Determine the [x, y] coordinate at the center of the cell enclosing the given text.  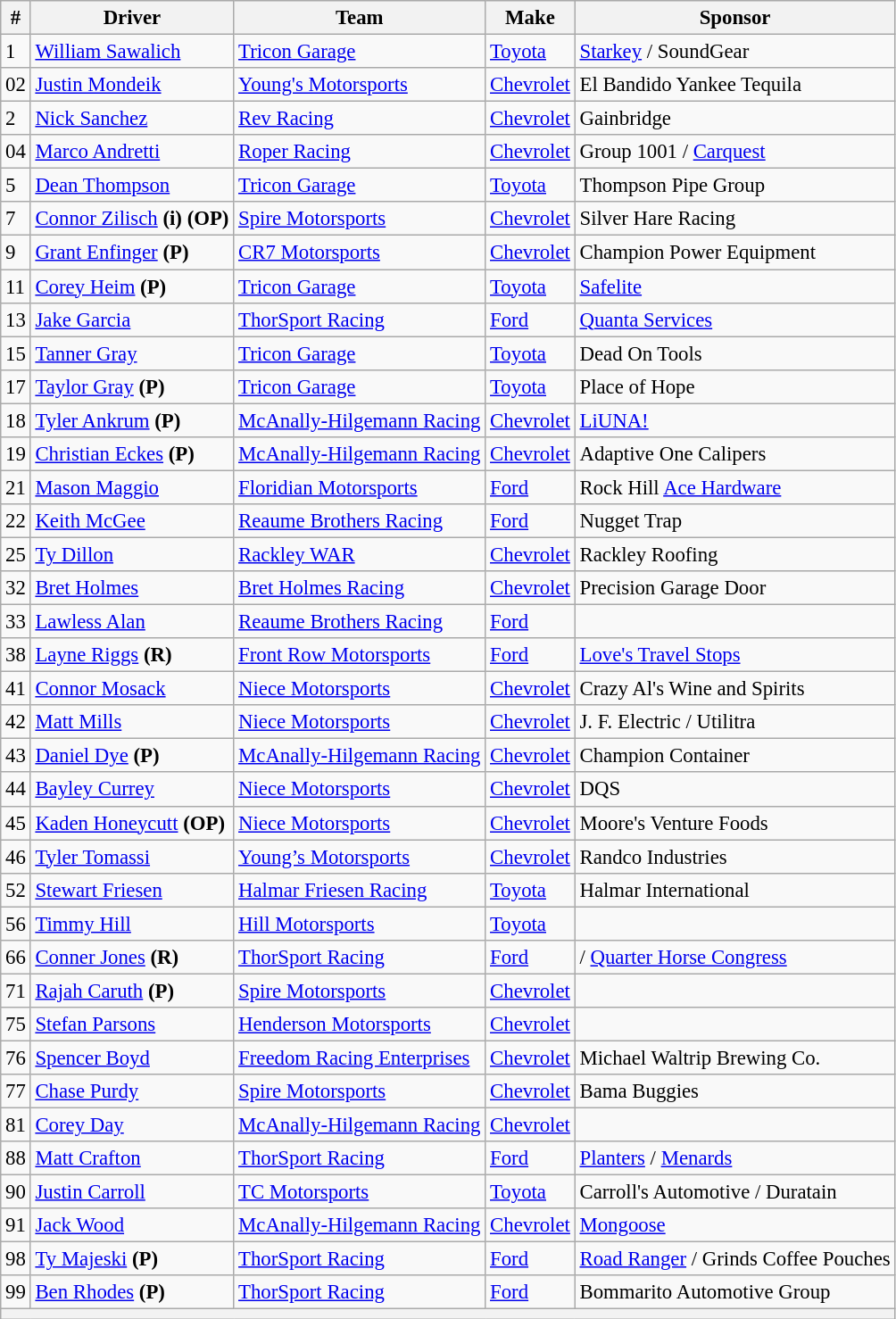
Rock Hill Ace Hardware [735, 487]
Love's Travel Stops [735, 655]
Sponsor [735, 18]
Halmar International [735, 890]
Driver [132, 18]
Champion Power Equipment [735, 253]
Taylor Gray (P) [132, 386]
DQS [735, 790]
Gainbridge [735, 119]
Matt Mills [132, 722]
Nick Sanchez [132, 119]
38 [16, 655]
J. F. Electric / Utilitra [735, 722]
Keith McGee [132, 521]
75 [16, 1025]
56 [16, 924]
Safelite [735, 286]
# [16, 18]
42 [16, 722]
Roper Racing [360, 152]
Moore's Venture Foods [735, 823]
25 [16, 554]
99 [16, 1293]
Corey Day [132, 1125]
Mongoose [735, 1225]
Young’s Motorsports [360, 857]
Tanner Gray [132, 353]
18 [16, 420]
Bama Buggies [735, 1091]
21 [16, 487]
Marco Andretti [132, 152]
76 [16, 1058]
66 [16, 958]
Team [360, 18]
45 [16, 823]
Timmy Hill [132, 924]
04 [16, 152]
19 [16, 454]
71 [16, 991]
Precision Garage Door [735, 588]
Rackley Roofing [735, 554]
Dead On Tools [735, 353]
77 [16, 1091]
33 [16, 622]
Champion Container [735, 756]
Chase Purdy [132, 1091]
5 [16, 186]
Layne Riggs (R) [132, 655]
Thompson Pipe Group [735, 186]
LiUNA! [735, 420]
Rev Racing [360, 119]
Justin Mondeik [132, 85]
Make [530, 18]
Carroll's Automotive / Duratain [735, 1192]
17 [16, 386]
Daniel Dye (P) [132, 756]
Silver Hare Racing [735, 219]
Road Ranger / Grinds Coffee Pouches [735, 1259]
Floridian Motorsports [360, 487]
Bayley Currey [132, 790]
9 [16, 253]
Randco Industries [735, 857]
Adaptive One Calipers [735, 454]
Young's Motorsports [360, 85]
44 [16, 790]
Michael Waltrip Brewing Co. [735, 1058]
81 [16, 1125]
Freedom Racing Enterprises [360, 1058]
Crazy Al's Wine and Spirits [735, 689]
7 [16, 219]
Rackley WAR [360, 554]
15 [16, 353]
Tyler Tomassi [132, 857]
88 [16, 1158]
El Bandido Yankee Tequila [735, 85]
13 [16, 319]
52 [16, 890]
Bret Holmes Racing [360, 588]
Kaden Honeycutt (OP) [132, 823]
22 [16, 521]
/ Quarter Horse Congress [735, 958]
Connor Mosack [132, 689]
Bret Holmes [132, 588]
Group 1001 / Carquest [735, 152]
Quanta Services [735, 319]
Rajah Caruth (P) [132, 991]
Stefan Parsons [132, 1025]
CR7 Motorsports [360, 253]
Place of Hope [735, 386]
90 [16, 1192]
Christian Eckes (P) [132, 454]
Ty Majeski (P) [132, 1259]
Justin Carroll [132, 1192]
Bommarito Automotive Group [735, 1293]
Grant Enfinger (P) [132, 253]
Mason Maggio [132, 487]
Spencer Boyd [132, 1058]
Lawless Alan [132, 622]
Planters / Menards [735, 1158]
Ty Dillon [132, 554]
Hill Motorsports [360, 924]
98 [16, 1259]
1 [16, 52]
Nugget Trap [735, 521]
11 [16, 286]
Jake Garcia [132, 319]
Connor Zilisch (i) (OP) [132, 219]
Stewart Friesen [132, 890]
43 [16, 756]
TC Motorsports [360, 1192]
Dean Thompson [132, 186]
William Sawalich [132, 52]
Tyler Ankrum (P) [132, 420]
Halmar Friesen Racing [360, 890]
Corey Heim (P) [132, 286]
02 [16, 85]
Starkey / SoundGear [735, 52]
32 [16, 588]
Matt Crafton [132, 1158]
Jack Wood [132, 1225]
Ben Rhodes (P) [132, 1293]
Front Row Motorsports [360, 655]
Henderson Motorsports [360, 1025]
2 [16, 119]
Conner Jones (R) [132, 958]
91 [16, 1225]
41 [16, 689]
46 [16, 857]
